Determine the (X, Y) coordinate at the center of the cell enclosing the given text.  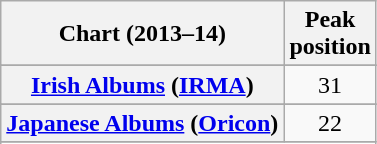
31 (330, 85)
22 (330, 123)
Peakposition (330, 34)
Japanese Albums (Oricon) (142, 123)
Irish Albums (IRMA) (142, 85)
Chart (2013–14) (142, 34)
